Provide the (X, Y) coordinate of the cell's center where the given text is located.  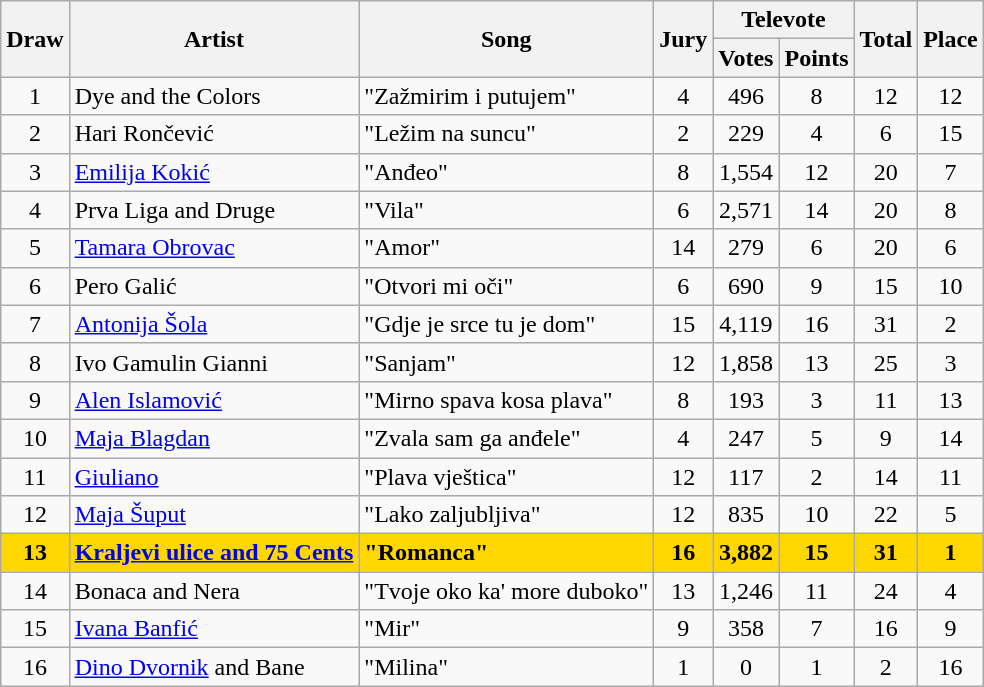
Bonaca and Nera (214, 591)
Pero Galić (214, 286)
Alen Islamović (214, 400)
"Vila" (506, 210)
"Plava vještica" (506, 477)
24 (886, 591)
"Otvori mi oči" (506, 286)
835 (746, 515)
"Sanjam" (506, 362)
Ivo Gamulin Gianni (214, 362)
690 (746, 286)
Jury (684, 39)
Ivana Banfić (214, 629)
358 (746, 629)
Artist (214, 39)
193 (746, 400)
1,858 (746, 362)
Kraljevi ulice and 75 Cents (214, 553)
3,882 (746, 553)
Antonija Šola (214, 324)
Tamara Obrovac (214, 248)
"Zvala sam ga anđele" (506, 438)
Maja Šuput (214, 515)
"Milina" (506, 667)
"Anđeo" (506, 172)
22 (886, 515)
Dino Dvornik and Bane (214, 667)
Total (886, 39)
0 (746, 667)
Song (506, 39)
Prva Liga and Druge (214, 210)
"Mir" (506, 629)
2,571 (746, 210)
247 (746, 438)
Votes (746, 58)
4,119 (746, 324)
Hari Rončević (214, 134)
Maja Blagdan (214, 438)
"Mirno spava kosa plava" (506, 400)
496 (746, 96)
279 (746, 248)
Giuliano (214, 477)
"Ležim na suncu" (506, 134)
"Romanca" (506, 553)
Televote (784, 20)
25 (886, 362)
"Amor" (506, 248)
"Lako zaljubljiva" (506, 515)
"Tvoje oko ka' more duboko" (506, 591)
1,554 (746, 172)
Draw (35, 39)
"Zažmirim i putujem" (506, 96)
117 (746, 477)
Points (816, 58)
Dye and the Colors (214, 96)
"Gdje je srce tu je dom" (506, 324)
229 (746, 134)
1,246 (746, 591)
Place (951, 39)
Emilija Kokić (214, 172)
